Capture the cell that displays the provided text and extract its (X, Y) central coordinate. 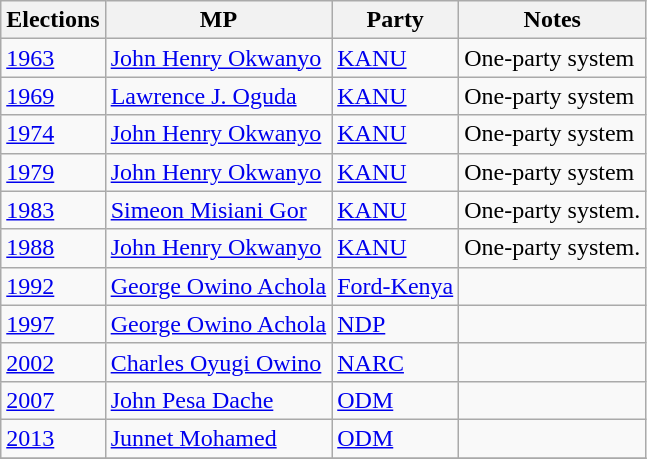
John Pesa Dache (218, 400)
Elections (53, 20)
2007 (53, 400)
Ford-Kenya (396, 286)
1963 (53, 58)
Simeon Misiani Gor (218, 210)
1974 (53, 134)
Party (396, 20)
Lawrence J. Oguda (218, 96)
Notes (552, 20)
1988 (53, 248)
1997 (53, 324)
1969 (53, 96)
NARC (396, 362)
1992 (53, 286)
NDP (396, 324)
MP (218, 20)
1983 (53, 210)
2013 (53, 438)
Charles Oyugi Owino (218, 362)
1979 (53, 172)
2002 (53, 362)
Junnet Mohamed (218, 438)
